Identify which cell holds the provided text, then report its [X, Y] central coordinate. 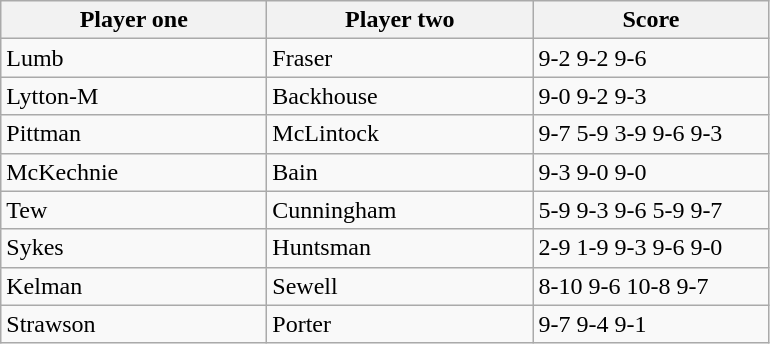
2-9 1-9 9-3 9-6 9-0 [651, 248]
Score [651, 20]
Player one [134, 20]
Sewell [400, 286]
McLintock [400, 134]
Tew [134, 210]
9-0 9-2 9-3 [651, 96]
9-2 9-2 9-6 [651, 58]
Porter [400, 324]
8-10 9-6 10-8 9-7 [651, 286]
9-3 9-0 9-0 [651, 172]
5-9 9-3 9-6 5-9 9-7 [651, 210]
Backhouse [400, 96]
Fraser [400, 58]
McKechnie [134, 172]
Kelman [134, 286]
Pittman [134, 134]
Huntsman [400, 248]
Lytton-M [134, 96]
Strawson [134, 324]
Bain [400, 172]
Player two [400, 20]
9-7 9-4 9-1 [651, 324]
Cunningham [400, 210]
Lumb [134, 58]
9-7 5-9 3-9 9-6 9-3 [651, 134]
Sykes [134, 248]
